Return [X, Y] of the center of cell containing provided text 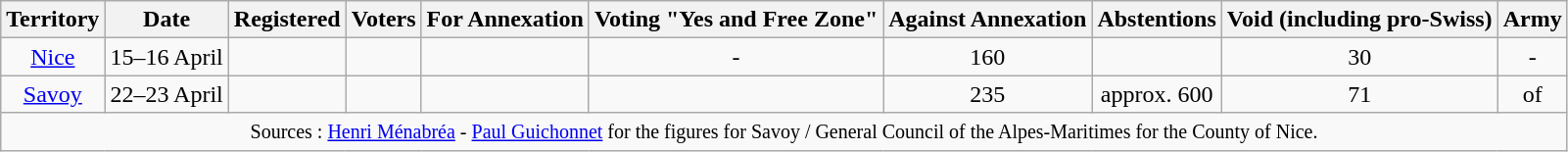
235 [987, 94]
15–16 April [166, 57]
Voting "Yes and Free Zone" [736, 20]
22–23 April [166, 94]
of [1532, 94]
Against Annexation [987, 20]
71 [1359, 94]
Abstentions [1157, 20]
Registered [287, 20]
Army [1532, 20]
Territory [53, 20]
Savoy [53, 94]
Sources : Henri Ménabréa - Paul Guichonnet for the figures for Savoy / General Council of the Alpes-Maritimes for the County of Nice. [784, 131]
For Annexation [505, 20]
Date [166, 20]
30 [1359, 57]
Voters [384, 20]
160 [987, 57]
Void (including pro-Swiss) [1359, 20]
Nice [53, 57]
approx. 600 [1157, 94]
